Extract the (X, Y) coordinate from the center of the cell holding the provided text.  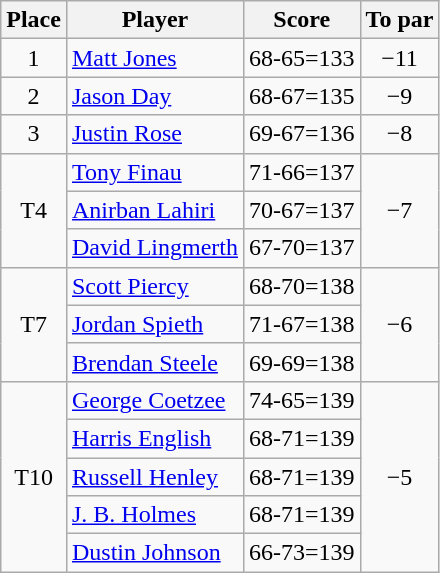
66-73=139 (302, 553)
3 (34, 134)
Russell Henley (154, 477)
71-66=137 (302, 172)
70-67=137 (302, 210)
To par (400, 20)
Justin Rose (154, 134)
68-65=133 (302, 58)
Scott Piercy (154, 286)
T10 (34, 476)
J. B. Holmes (154, 515)
−11 (400, 58)
Anirban Lahiri (154, 210)
68-67=135 (302, 96)
Player (154, 20)
Brendan Steele (154, 362)
69-69=138 (302, 362)
David Lingmerth (154, 248)
−7 (400, 210)
−5 (400, 476)
68-70=138 (302, 286)
Jason Day (154, 96)
74-65=139 (302, 400)
Jordan Spieth (154, 324)
T7 (34, 324)
−9 (400, 96)
71-67=138 (302, 324)
−8 (400, 134)
Harris English (154, 438)
69-67=136 (302, 134)
Place (34, 20)
67-70=137 (302, 248)
Matt Jones (154, 58)
2 (34, 96)
George Coetzee (154, 400)
Score (302, 20)
−6 (400, 324)
Tony Finau (154, 172)
Dustin Johnson (154, 553)
1 (34, 58)
T4 (34, 210)
